Search for the cell housing the specified text and yield its (x, y) center coordinate. 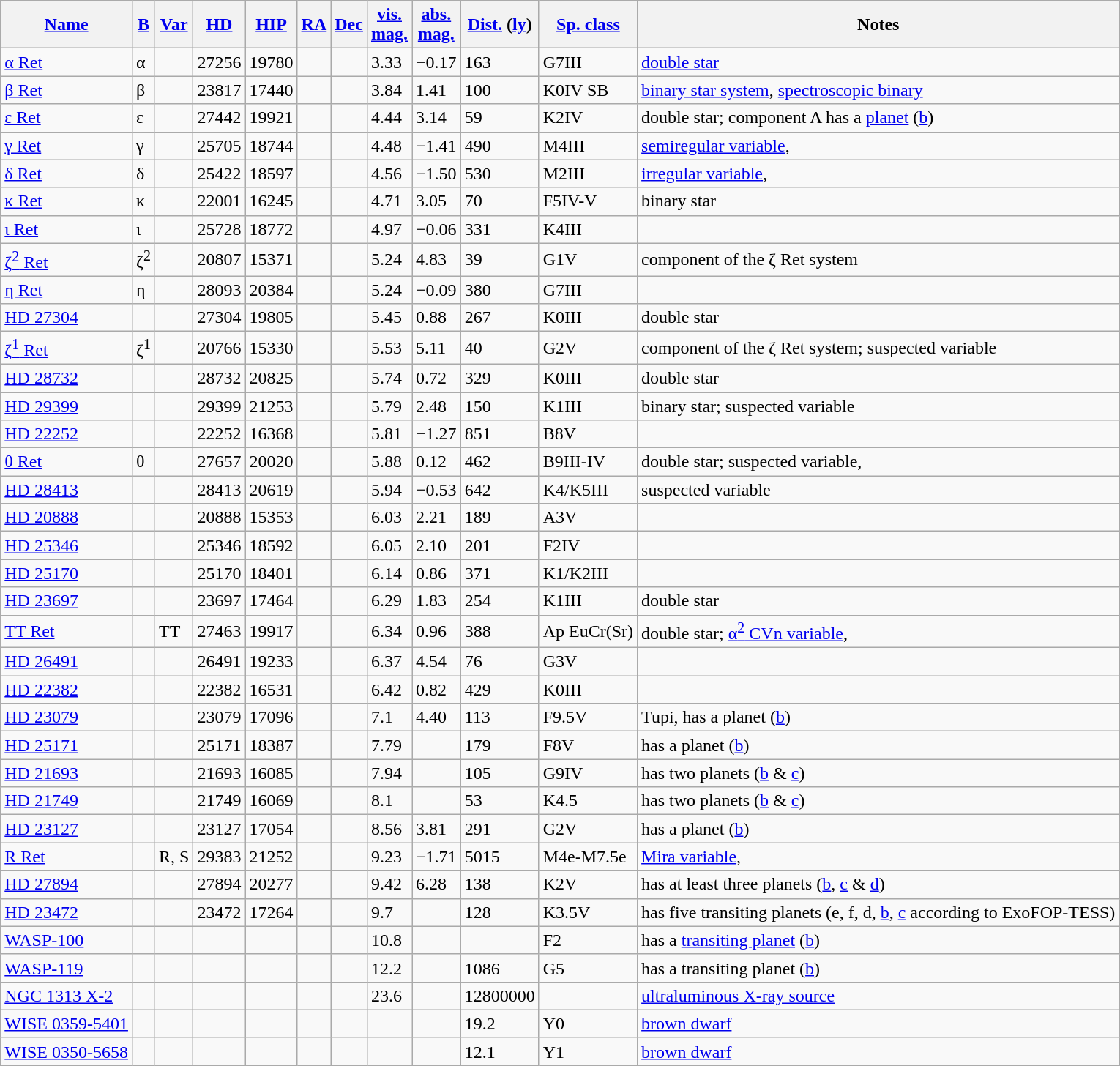
vis.mag. (389, 25)
100 (499, 90)
−0.09 (436, 290)
−1.71 (436, 857)
12.1 (499, 1051)
5015 (499, 857)
η (143, 290)
4.56 (389, 174)
7.79 (389, 745)
4.71 (389, 201)
component of the ζ Ret system (878, 259)
6.42 (389, 690)
0.12 (436, 462)
28732 (220, 378)
20619 (271, 490)
K2IV (588, 118)
2.21 (436, 518)
26491 (220, 662)
ζ2 Ret (67, 259)
M4III (588, 146)
1.41 (436, 90)
γ (143, 146)
K3.5V (588, 912)
binary star; suspected variable (878, 406)
59 (499, 118)
76 (499, 662)
abs.mag. (436, 25)
22252 (220, 434)
10.8 (389, 940)
α Ret (67, 62)
has at least three planets (b, c & d) (878, 884)
3.14 (436, 118)
490 (499, 146)
40 (499, 348)
−1.41 (436, 146)
3.05 (436, 201)
16069 (271, 801)
F5IV-V (588, 201)
β Ret (67, 90)
15371 (271, 259)
27894 (220, 884)
23697 (220, 601)
F2IV (588, 545)
17054 (271, 829)
17464 (271, 601)
16245 (271, 201)
20888 (220, 518)
WASP-100 (67, 940)
5.81 (389, 434)
RA (314, 25)
HD 22382 (67, 690)
9.42 (389, 884)
ι (143, 229)
12800000 (499, 996)
12.2 (389, 968)
HD 28732 (67, 378)
530 (499, 174)
267 (499, 318)
9.7 (389, 912)
371 (499, 573)
HD 27304 (67, 318)
3.33 (389, 62)
HD 23079 (67, 717)
δ Ret (67, 174)
A3V (588, 518)
has five transiting planets (e, f, d, b, c according to ExoFOP-TESS) (878, 912)
20825 (271, 378)
HD 25171 (67, 745)
HD 21749 (67, 801)
HD 25346 (67, 545)
21252 (271, 857)
23127 (220, 829)
5.79 (389, 406)
16531 (271, 690)
κ Ret (67, 201)
19780 (271, 62)
0.82 (436, 690)
−0.17 (436, 62)
double star; α2 CVn variable, (878, 631)
29383 (220, 857)
53 (499, 801)
double star; component A has a planet (b) (878, 118)
70 (499, 201)
22001 (220, 201)
6.14 (389, 573)
HD 26491 (67, 662)
K1/K2III (588, 573)
128 (499, 912)
17440 (271, 90)
TT (173, 631)
HD 21693 (67, 773)
−1.50 (436, 174)
TT Ret (67, 631)
23.6 (389, 996)
16368 (271, 434)
irregular variable, (878, 174)
1.83 (436, 601)
150 (499, 406)
Notes (878, 25)
18744 (271, 146)
27442 (220, 118)
4.97 (389, 229)
21693 (220, 773)
β (143, 90)
HIP (271, 25)
F8V (588, 745)
429 (499, 690)
K4.5 (588, 801)
5.53 (389, 348)
K4III (588, 229)
θ (143, 462)
851 (499, 434)
M2III (588, 174)
ζ2 (143, 259)
4.48 (389, 146)
25422 (220, 174)
15330 (271, 348)
ε Ret (67, 118)
23079 (220, 717)
K4/K5III (588, 490)
binary star (878, 201)
27304 (220, 318)
23817 (220, 90)
4.83 (436, 259)
WASP-119 (67, 968)
8.1 (389, 801)
HD 20888 (67, 518)
4.44 (389, 118)
6.29 (389, 601)
19233 (271, 662)
2.10 (436, 545)
8.56 (389, 829)
329 (499, 378)
ζ1 Ret (67, 348)
F2 (588, 940)
HD 22252 (67, 434)
27256 (220, 62)
Y0 (588, 1024)
15353 (271, 518)
25171 (220, 745)
6.37 (389, 662)
θ Ret (67, 462)
18592 (271, 545)
163 (499, 62)
18401 (271, 573)
ε (143, 118)
7.94 (389, 773)
25705 (220, 146)
0.72 (436, 378)
binary star system, spectroscopic binary (878, 90)
20384 (271, 290)
F9.5V (588, 717)
20807 (220, 259)
642 (499, 490)
388 (499, 631)
17264 (271, 912)
B9III-IV (588, 462)
19.2 (499, 1024)
179 (499, 745)
201 (499, 545)
suspected variable (878, 490)
113 (499, 717)
Y1 (588, 1051)
254 (499, 601)
18772 (271, 229)
HD 25170 (67, 573)
G3V (588, 662)
6.05 (389, 545)
K2V (588, 884)
G5 (588, 968)
HD 23472 (67, 912)
4.54 (436, 662)
ultraluminous X-ray source (878, 996)
HD 27894 (67, 884)
K0IV SB (588, 90)
η Ret (67, 290)
B8V (588, 434)
17096 (271, 717)
WISE 0350-5658 (67, 1051)
5.94 (389, 490)
3.84 (389, 90)
5.88 (389, 462)
7.1 (389, 717)
component of the ζ Ret system; suspected variable (878, 348)
6.34 (389, 631)
29399 (220, 406)
4.40 (436, 717)
291 (499, 829)
16085 (271, 773)
21253 (271, 406)
18597 (271, 174)
2.48 (436, 406)
ζ1 (143, 348)
ι Ret (67, 229)
HD 28413 (67, 490)
20020 (271, 462)
Ap EuCr(Sr) (588, 631)
5.45 (389, 318)
28093 (220, 290)
Var (173, 25)
α (143, 62)
R, S (173, 857)
25170 (220, 573)
189 (499, 518)
HD 23127 (67, 829)
6.28 (436, 884)
γ Ret (67, 146)
27657 (220, 462)
39 (499, 259)
20277 (271, 884)
Mira variable, (878, 857)
28413 (220, 490)
B (143, 25)
double star; suspected variable, (878, 462)
G9IV (588, 773)
0.96 (436, 631)
−0.53 (436, 490)
0.86 (436, 573)
semiregular variable, (878, 146)
HD 23697 (67, 601)
6.03 (389, 518)
27463 (220, 631)
462 (499, 462)
22382 (220, 690)
Name (67, 25)
κ (143, 201)
25728 (220, 229)
23472 (220, 912)
19921 (271, 118)
5.11 (436, 348)
138 (499, 884)
HD 29399 (67, 406)
HD (220, 25)
3.81 (436, 829)
Tupi, has a planet (b) (878, 717)
Dist. (ly) (499, 25)
5.74 (389, 378)
−0.06 (436, 229)
18387 (271, 745)
25346 (220, 545)
0.88 (436, 318)
Sp. class (588, 25)
19917 (271, 631)
20766 (220, 348)
Dec (349, 25)
WISE 0359-5401 (67, 1024)
R Ret (67, 857)
−1.27 (436, 434)
19805 (271, 318)
9.23 (389, 857)
105 (499, 773)
NGC 1313 X-2 (67, 996)
331 (499, 229)
380 (499, 290)
1086 (499, 968)
δ (143, 174)
G1V (588, 259)
M4e-M7.5e (588, 857)
21749 (220, 801)
